For the text-containing cell, return its midpoint in [x, y] coordinate format. 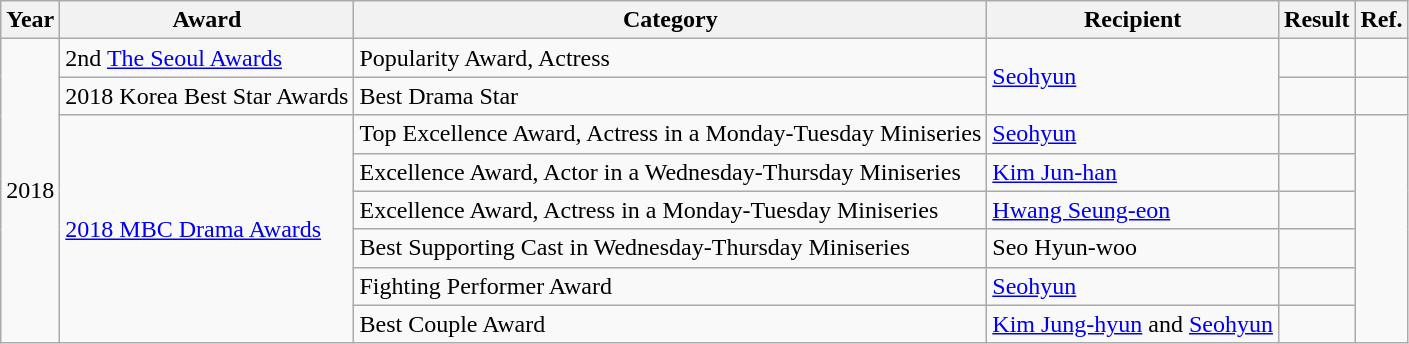
Recipient [1133, 20]
Popularity Award, Actress [670, 58]
Year [30, 20]
2018 MBC Drama Awards [207, 229]
Kim Jung-hyun and Seohyun [1133, 324]
Ref. [1382, 20]
2nd The Seoul Awards [207, 58]
Hwang Seung-eon [1133, 210]
Fighting Performer Award [670, 286]
Best Drama Star [670, 96]
Top Excellence Award, Actress in a Monday-Tuesday Miniseries [670, 134]
Excellence Award, Actress in a Monday-Tuesday Miniseries [670, 210]
Kim Jun-han [1133, 172]
Award [207, 20]
Best Supporting Cast in Wednesday-Thursday Miniseries [670, 248]
2018 Korea Best Star Awards [207, 96]
Category [670, 20]
Best Couple Award [670, 324]
Seo Hyun-woo [1133, 248]
2018 [30, 191]
Result [1317, 20]
Excellence Award, Actor in a Wednesday-Thursday Miniseries [670, 172]
